Pinpoint the cell where the given text exists, returning its (x, y) midpoint coordinate. 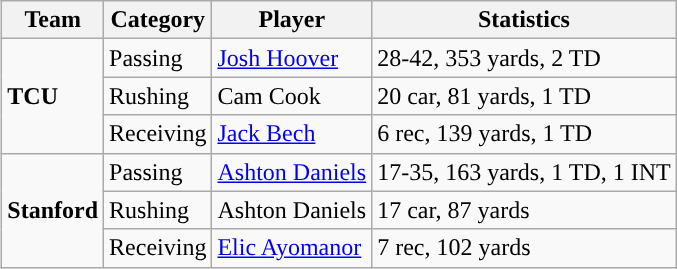
Category (158, 20)
20 car, 81 yards, 1 TD (524, 96)
Statistics (524, 20)
Stanford (53, 210)
7 rec, 102 yards (524, 248)
TCU (53, 96)
6 rec, 139 yards, 1 TD (524, 134)
Player (292, 20)
Cam Cook (292, 96)
Elic Ayomanor (292, 248)
Josh Hoover (292, 58)
Jack Bech (292, 134)
Team (53, 20)
17-35, 163 yards, 1 TD, 1 INT (524, 172)
28-42, 353 yards, 2 TD (524, 58)
17 car, 87 yards (524, 210)
